Return (x, y) of the center of cell containing provided text 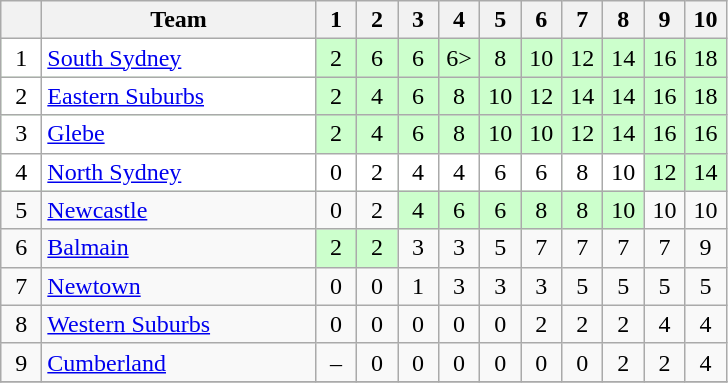
– (336, 362)
Newtown (179, 286)
Balmain (179, 248)
Glebe (179, 134)
Cumberland (179, 362)
Eastern Suburbs (179, 96)
Newcastle (179, 210)
Team (179, 20)
North Sydney (179, 172)
6> (460, 58)
South Sydney (179, 58)
Western Suburbs (179, 324)
